From the cell containing the given text, extract its center point as (X, Y) coordinate. 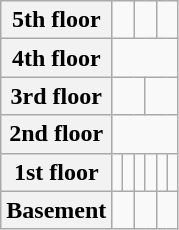
2nd floor (56, 134)
Basement (56, 210)
1st floor (56, 172)
5th floor (56, 20)
4th floor (56, 58)
3rd floor (56, 96)
